Return the (x, y) coordinate for the center point of the cell that contains the specified text.  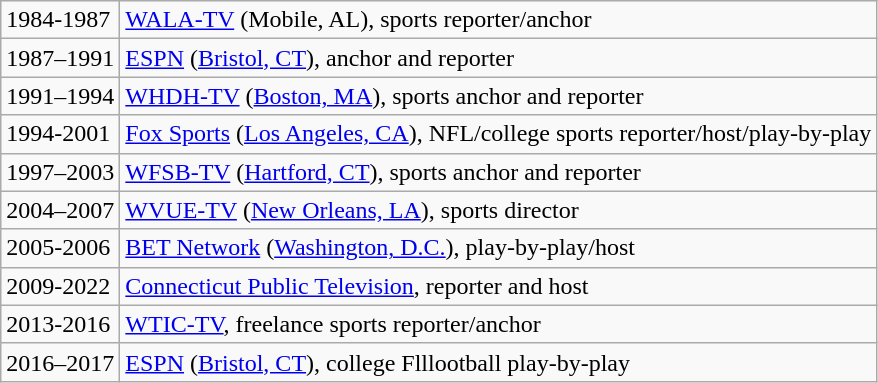
WFSB-TV (Hartford, CT), sports anchor and reporter (498, 172)
Fox Sports (Los Angeles, CA), NFL/college sports reporter/host/play-by-play (498, 134)
WTIC-TV, freelance sports reporter/anchor (498, 324)
1994-2001 (60, 134)
2016–2017 (60, 362)
ESPN (Bristol, CT), college Flllootball play-by-play (498, 362)
BET Network (Washington, D.C.), play-by-play/host (498, 248)
WVUE-TV (New Orleans, LA), sports director (498, 210)
ESPN (Bristol, CT), anchor and reporter (498, 58)
2004–2007 (60, 210)
1984-1987 (60, 20)
1997–2003 (60, 172)
1991–1994 (60, 96)
1987–1991 (60, 58)
2005-2006 (60, 248)
WHDH-TV (Boston, MA), sports anchor and reporter (498, 96)
2009-2022 (60, 286)
2013-2016 (60, 324)
WALA-TV (Mobile, AL), sports reporter/anchor (498, 20)
Connecticut Public Television, reporter and host (498, 286)
